Search for the cell housing the specified text and yield its [X, Y] center coordinate. 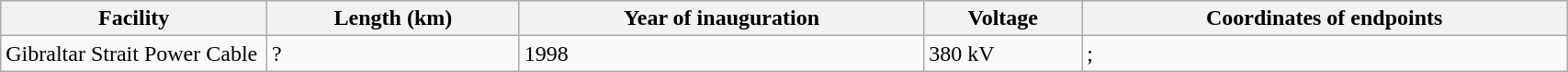
? [393, 54]
Coordinates of endpoints [1325, 18]
1998 [721, 54]
Voltage [1003, 18]
Gibraltar Strait Power Cable [134, 54]
; [1325, 54]
Facility [134, 18]
380 kV [1003, 54]
Length (km) [393, 18]
Year of inauguration [721, 18]
